From the cell containing the given text, extract its center point as (x, y) coordinate. 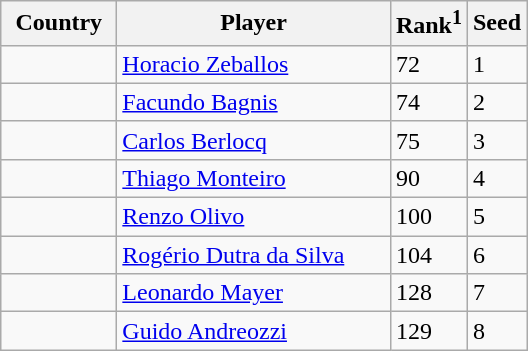
Seed (496, 24)
Rank1 (428, 24)
6 (496, 255)
Country (59, 24)
Thiago Monteiro (254, 178)
75 (428, 140)
5 (496, 217)
2 (496, 102)
Leonardo Mayer (254, 293)
1 (496, 64)
7 (496, 293)
90 (428, 178)
8 (496, 331)
Horacio Zeballos (254, 64)
128 (428, 293)
72 (428, 64)
Carlos Berlocq (254, 140)
4 (496, 178)
Player (254, 24)
Guido Andreozzi (254, 331)
100 (428, 217)
104 (428, 255)
129 (428, 331)
74 (428, 102)
3 (496, 140)
Rogério Dutra da Silva (254, 255)
Renzo Olivo (254, 217)
Facundo Bagnis (254, 102)
